Identify which cell holds the provided text, then report its [X, Y] central coordinate. 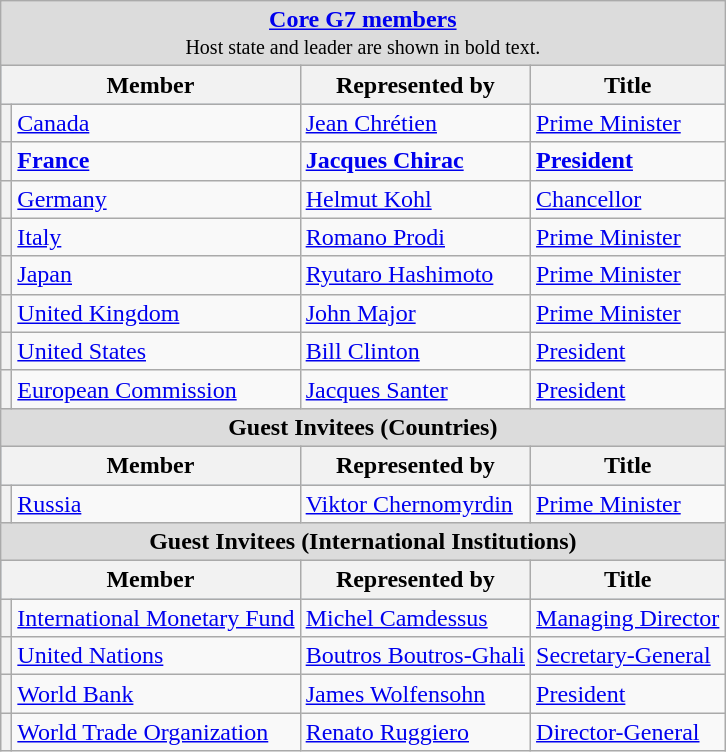
Director-General [628, 732]
Italy [156, 237]
Secretary-General [628, 656]
Renato Ruggiero [415, 732]
International Monetary Fund [156, 618]
World Trade Organization [156, 732]
France [156, 161]
Viktor Chernomyrdin [415, 503]
Germany [156, 199]
United Nations [156, 656]
World Bank [156, 694]
Japan [156, 275]
Jacques Chirac [415, 161]
Michel Camdessus [415, 618]
Canada [156, 123]
Romano Prodi [415, 237]
James Wolfensohn [415, 694]
Russia [156, 503]
Boutros Boutros-Ghali [415, 656]
Helmut Kohl [415, 199]
United Kingdom [156, 313]
Jean Chrétien [415, 123]
Ryutaro Hashimoto [415, 275]
Core G7 membersHost state and leader are shown in bold text. [363, 34]
Chancellor [628, 199]
John Major [415, 313]
Bill Clinton [415, 351]
United States [156, 351]
European Commission [156, 389]
Guest Invitees (International Institutions) [363, 542]
Guest Invitees (Countries) [363, 427]
Managing Director [628, 618]
Jacques Santer [415, 389]
